Extract the [X, Y] coordinate from the center of the cell holding the provided text.  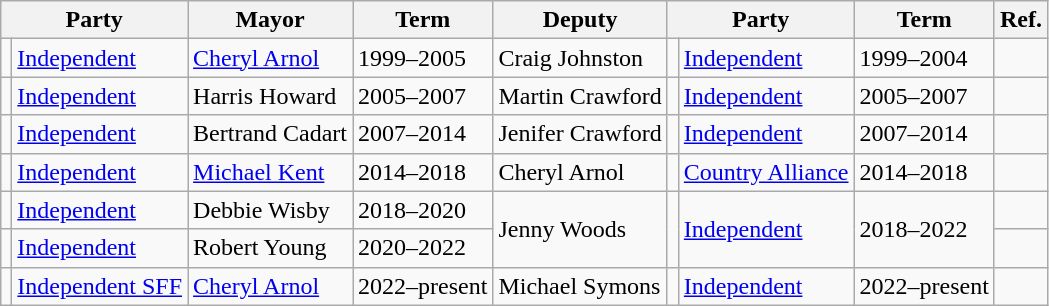
Robert Young [270, 248]
Michael Kent [270, 172]
Michael Symons [580, 286]
Deputy [580, 20]
Bertrand Cadart [270, 134]
Independent SFF [100, 286]
2018–2020 [423, 210]
Jenny Woods [580, 229]
Jenifer Crawford [580, 134]
Debbie Wisby [270, 210]
Craig Johnston [580, 58]
Mayor [270, 20]
2018–2022 [924, 229]
Ref. [1020, 20]
Martin Crawford [580, 96]
1999–2004 [924, 58]
2020–2022 [423, 248]
1999–2005 [423, 58]
Harris Howard [270, 96]
Country Alliance [766, 172]
